Find where the given text appears and provide that cell's center as [X, Y] coordinate. 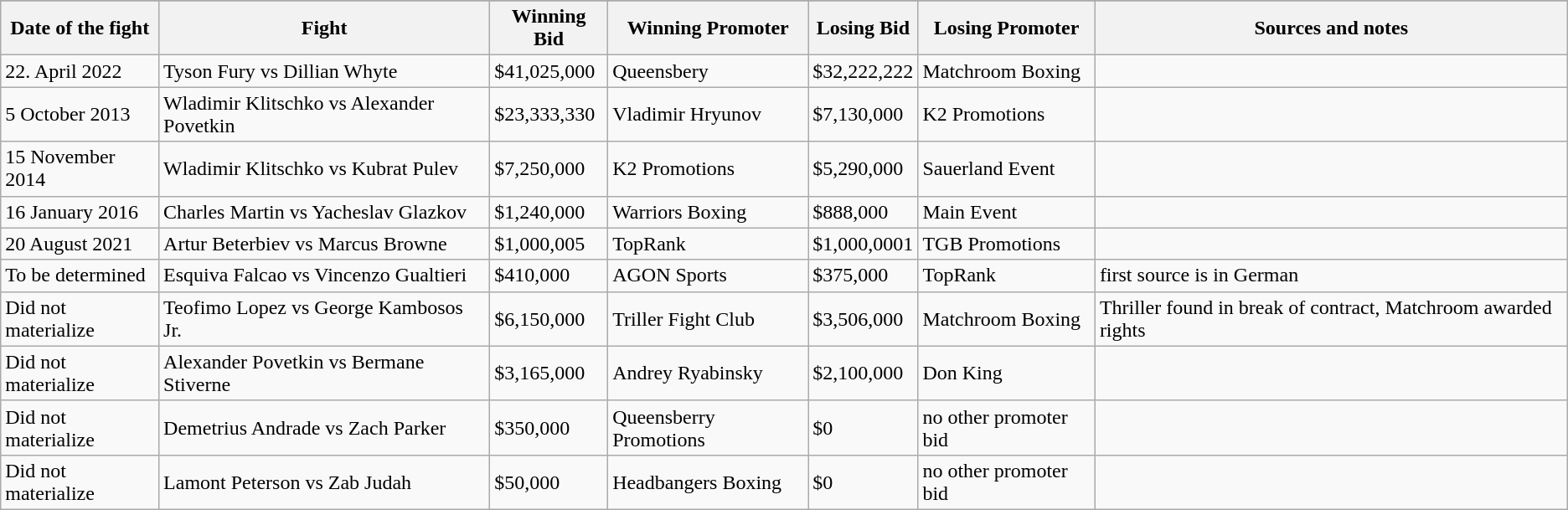
Esquiva Falcao vs Vincenzo Gualtieri [325, 276]
Teofimo Lopez vs George Kambosos Jr. [325, 318]
$1,000,005 [549, 244]
Don King [1007, 373]
$5,290,000 [863, 169]
AGON Sports [709, 276]
Losing Bid [863, 28]
first source is in German [1331, 276]
15 November 2014 [80, 169]
16 January 2016 [80, 212]
Vladimir Hryunov [709, 114]
Fight [325, 28]
Date of the fight [80, 28]
22. April 2022 [80, 71]
Wladimir Klitschko vs Kubrat Pulev [325, 169]
Sources and notes [1331, 28]
$50,000 [549, 482]
Demetrius Andrade vs Zach Parker [325, 427]
$2,100,000 [863, 373]
Artur Beterbiev vs Marcus Browne [325, 244]
Headbangers Boxing [709, 482]
Alexander Povetkin vs Bermane Stiverne [325, 373]
Lamont Peterson vs Zab Judah [325, 482]
$1,240,000 [549, 212]
$375,000 [863, 276]
$32,222,222 [863, 71]
Main Event [1007, 212]
To be determined [80, 276]
$3,506,000 [863, 318]
Queensberry Promotions [709, 427]
Wladimir Klitschko vs Alexander Povetkin [325, 114]
Tyson Fury vs Dillian Whyte [325, 71]
Thriller found in break of contract, Matchroom awarded rights [1331, 318]
Queensbery [709, 71]
Winning Promoter [709, 28]
$350,000 [549, 427]
Charles Martin vs Yacheslav Glazkov [325, 212]
$6,150,000 [549, 318]
$3,165,000 [549, 373]
20 August 2021 [80, 244]
Warriors Boxing [709, 212]
TGB Promotions [1007, 244]
$1,000,0001 [863, 244]
Andrey Ryabinsky [709, 373]
$410,000 [549, 276]
Losing Promoter [1007, 28]
Triller Fight Club [709, 318]
5 October 2013 [80, 114]
$7,130,000 [863, 114]
Winning Bid [549, 28]
$23,333,330 [549, 114]
$7,250,000 [549, 169]
Sauerland Event [1007, 169]
$41,025,000 [549, 71]
$888,000 [863, 212]
